Extract the (x, y) coordinate from the center of the cell holding the provided text.  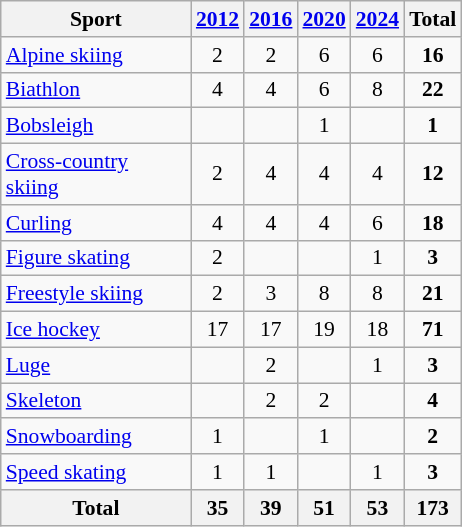
Luge (96, 365)
35 (218, 508)
2020 (324, 19)
2016 (270, 19)
Alpine skiing (96, 55)
16 (432, 55)
22 (432, 90)
Bobsleigh (96, 126)
Ice hockey (96, 330)
Speed skating (96, 472)
Freestyle skiing (96, 294)
21 (432, 294)
53 (378, 508)
51 (324, 508)
Cross-country skiing (96, 174)
39 (270, 508)
71 (432, 330)
2012 (218, 19)
173 (432, 508)
Figure skating (96, 258)
Skeleton (96, 401)
Snowboarding (96, 437)
Sport (96, 19)
2024 (378, 19)
19 (324, 330)
Biathlon (96, 90)
Curling (96, 223)
12 (432, 174)
